Search for the cell housing the specified text and yield its [x, y] center coordinate. 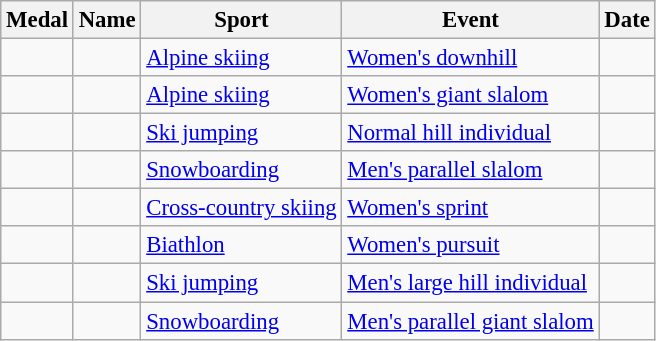
Women's pursuit [470, 245]
Normal hill individual [470, 133]
Date [627, 20]
Men's large hill individual [470, 283]
Men's parallel giant slalom [470, 321]
Name [107, 20]
Men's parallel slalom [470, 170]
Sport [242, 20]
Cross-country skiing [242, 208]
Biathlon [242, 245]
Medal [38, 20]
Women's downhill [470, 58]
Women's giant slalom [470, 95]
Event [470, 20]
Women's sprint [470, 208]
